Pinpoint the cell where the given text exists, returning its [X, Y] midpoint coordinate. 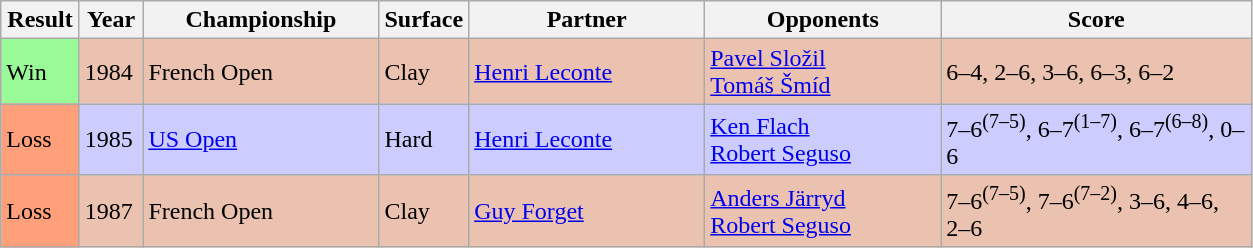
Result [40, 20]
Guy Forget [587, 211]
Ken Flach Robert Seguso [823, 140]
7–6(7–5), 7–6(7–2), 3–6, 4–6, 2–6 [1096, 211]
1984 [111, 72]
Partner [587, 20]
6–4, 2–6, 3–6, 6–3, 6–2 [1096, 72]
7–6(7–5), 6–7(1–7), 6–7(6–8), 0–6 [1096, 140]
1987 [111, 211]
Surface [424, 20]
Championship [261, 20]
Score [1096, 20]
Anders Järryd Robert Seguso [823, 211]
Win [40, 72]
Hard [424, 140]
Pavel Složil Tomáš Šmíd [823, 72]
US Open [261, 140]
Opponents [823, 20]
1985 [111, 140]
Year [111, 20]
